Determine the [X, Y] coordinate at the center of the cell enclosing the given text.  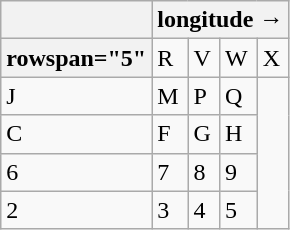
2 [76, 210]
R [170, 58]
G [204, 134]
5 [239, 210]
6 [76, 172]
P [204, 96]
M [170, 96]
4 [204, 210]
F [170, 134]
7 [170, 172]
V [204, 58]
8 [204, 172]
longitude → [220, 20]
X [273, 58]
rowspan="5" [76, 58]
W [239, 58]
3 [170, 210]
J [76, 96]
C [76, 134]
Q [239, 96]
H [239, 134]
9 [239, 172]
